Locate the cell with the specified text and output its (X, Y) center coordinate. 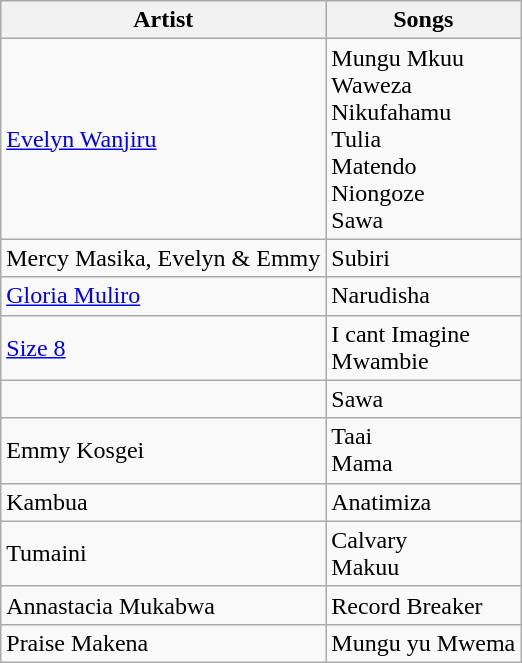
Gloria Muliro (164, 296)
Evelyn Wanjiru (164, 139)
Kambua (164, 502)
Praise Makena (164, 643)
Annastacia Mukabwa (164, 605)
Tumaini (164, 554)
Narudisha (424, 296)
Emmy Kosgei (164, 450)
Record Breaker (424, 605)
Songs (424, 20)
Mungu MkuuWawezaNikufahamuTuliaMatendoNiongozeSawa (424, 139)
Mungu yu Mwema (424, 643)
CalvaryMakuu (424, 554)
Sawa (424, 399)
Anatimiza (424, 502)
I cant ImagineMwambie (424, 348)
TaaiMama (424, 450)
Artist (164, 20)
Size 8 (164, 348)
Mercy Masika, Evelyn & Emmy (164, 258)
Subiri (424, 258)
